Extract the [x, y] coordinate from the center of the cell holding the provided text.  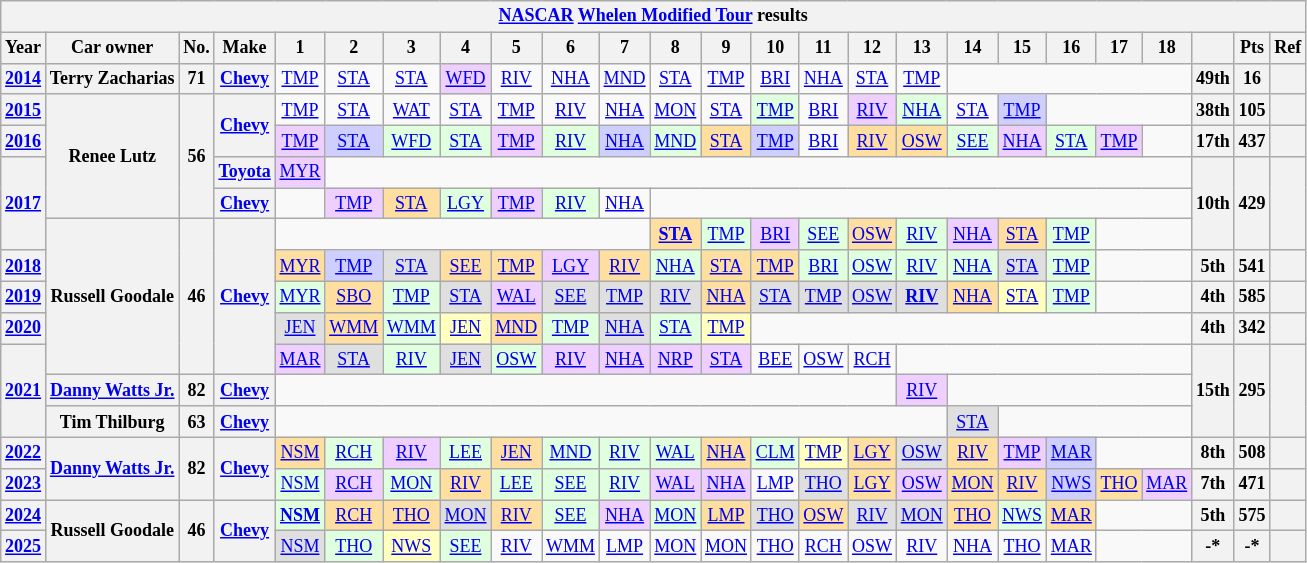
71 [196, 78]
10th [1214, 204]
575 [1252, 516]
49th [1214, 78]
No. [196, 48]
471 [1252, 484]
2017 [24, 204]
7 [624, 48]
Toyota [244, 172]
2025 [24, 546]
17th [1214, 140]
63 [196, 422]
14 [972, 48]
NRP [676, 360]
38th [1214, 110]
SBO [354, 296]
2021 [24, 391]
4 [466, 48]
2022 [24, 452]
2014 [24, 78]
295 [1252, 391]
437 [1252, 140]
Ref [1288, 48]
585 [1252, 296]
6 [571, 48]
56 [196, 156]
Pts [1252, 48]
2018 [24, 266]
Terry Zacharias [112, 78]
508 [1252, 452]
Year [24, 48]
Tim Thilburg [112, 422]
9 [726, 48]
2016 [24, 140]
8 [676, 48]
2015 [24, 110]
BEE [775, 360]
2024 [24, 516]
WAT [411, 110]
541 [1252, 266]
2023 [24, 484]
2020 [24, 328]
15 [1022, 48]
Renee Lutz [112, 156]
7th [1214, 484]
105 [1252, 110]
11 [824, 48]
8th [1214, 452]
18 [1167, 48]
2 [354, 48]
Make [244, 48]
2019 [24, 296]
NASCAR Whelen Modified Tour results [654, 16]
15th [1214, 391]
3 [411, 48]
13 [922, 48]
342 [1252, 328]
17 [1119, 48]
12 [872, 48]
10 [775, 48]
Car owner [112, 48]
CLM [775, 452]
429 [1252, 204]
1 [300, 48]
5 [516, 48]
